Return (x, y) of the center of cell containing provided text 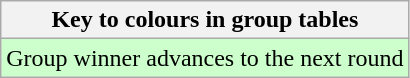
Key to colours in group tables (205, 20)
Group winner advances to the next round (205, 58)
